Determine the [X, Y] coordinate at the center of the cell enclosing the given text.  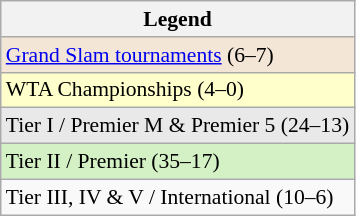
WTA Championships (4–0) [178, 90]
Grand Slam tournaments (6–7) [178, 55]
Legend [178, 19]
Tier I / Premier M & Premier 5 (24–13) [178, 126]
Tier III, IV & V / International (10–6) [178, 197]
Tier II / Premier (35–17) [178, 162]
